Capture the cell that displays the provided text and extract its [x, y] central coordinate. 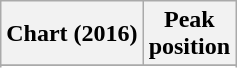
Peak position [189, 34]
Chart (2016) [72, 34]
